Identify which cell holds the provided text, then report its [x, y] central coordinate. 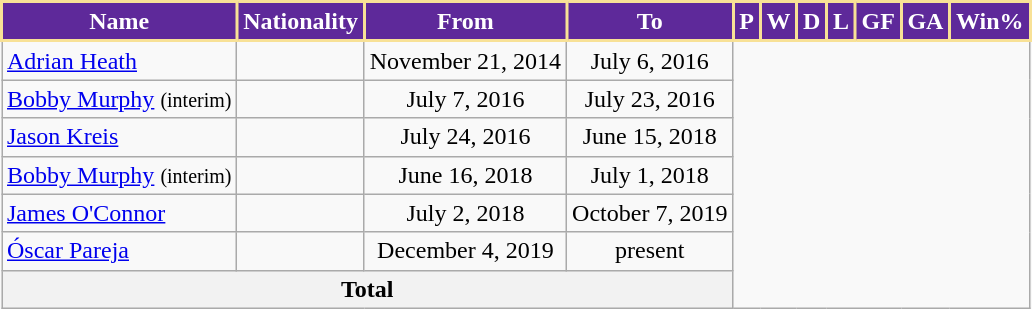
D [812, 22]
present [650, 251]
June 15, 2018 [650, 137]
James O'Connor [120, 213]
From [465, 22]
P [746, 22]
Total [368, 289]
June 16, 2018 [465, 175]
December 4, 2019 [465, 251]
July 1, 2018 [650, 175]
Nationality [300, 22]
Óscar Pareja [120, 251]
Name [120, 22]
GA [926, 22]
L [842, 22]
July 24, 2016 [465, 137]
July 23, 2016 [650, 99]
Adrian Heath [120, 60]
To [650, 22]
GF [878, 22]
July 6, 2016 [650, 60]
November 21, 2014 [465, 60]
July 7, 2016 [465, 99]
Win% [990, 22]
July 2, 2018 [465, 213]
October 7, 2019 [650, 213]
Jason Kreis [120, 137]
W [778, 22]
